Locate the cell with the specified text and output its [x, y] center coordinate. 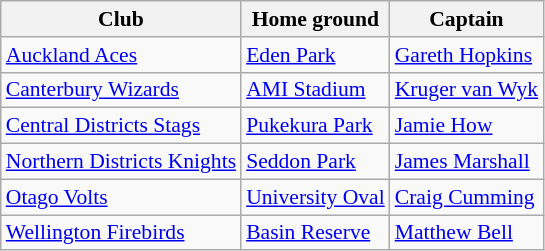
Eden Park [316, 55]
University Oval [316, 197]
Captain [466, 19]
Wellington Firebirds [121, 233]
Home ground [316, 19]
Central Districts Stags [121, 126]
Canterbury Wizards [121, 90]
Pukekura Park [316, 126]
Otago Volts [121, 197]
Craig Cumming [466, 197]
Jamie How [466, 126]
Auckland Aces [121, 55]
Club [121, 19]
James Marshall [466, 162]
AMI Stadium [316, 90]
Northern Districts Knights [121, 162]
Matthew Bell [466, 233]
Gareth Hopkins [466, 55]
Kruger van Wyk [466, 90]
Seddon Park [316, 162]
Basin Reserve [316, 233]
